Scan for the cell matching the given text and deliver its (X, Y) coordinate at center. 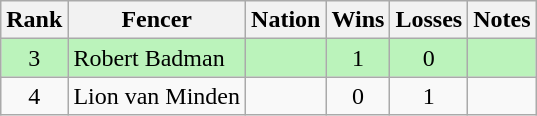
Lion van Minden (157, 96)
4 (34, 96)
Rank (34, 20)
3 (34, 58)
Notes (502, 20)
Robert Badman (157, 58)
Nation (286, 20)
Fencer (157, 20)
Wins (358, 20)
Losses (429, 20)
